Search for the cell housing the specified text and yield its [X, Y] center coordinate. 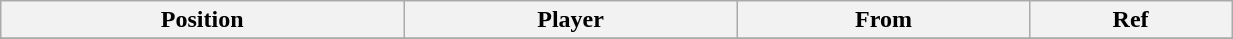
Player [571, 20]
Ref [1130, 20]
From [883, 20]
Position [202, 20]
